Determine the [X, Y] coordinate at the center of the cell enclosing the given text.  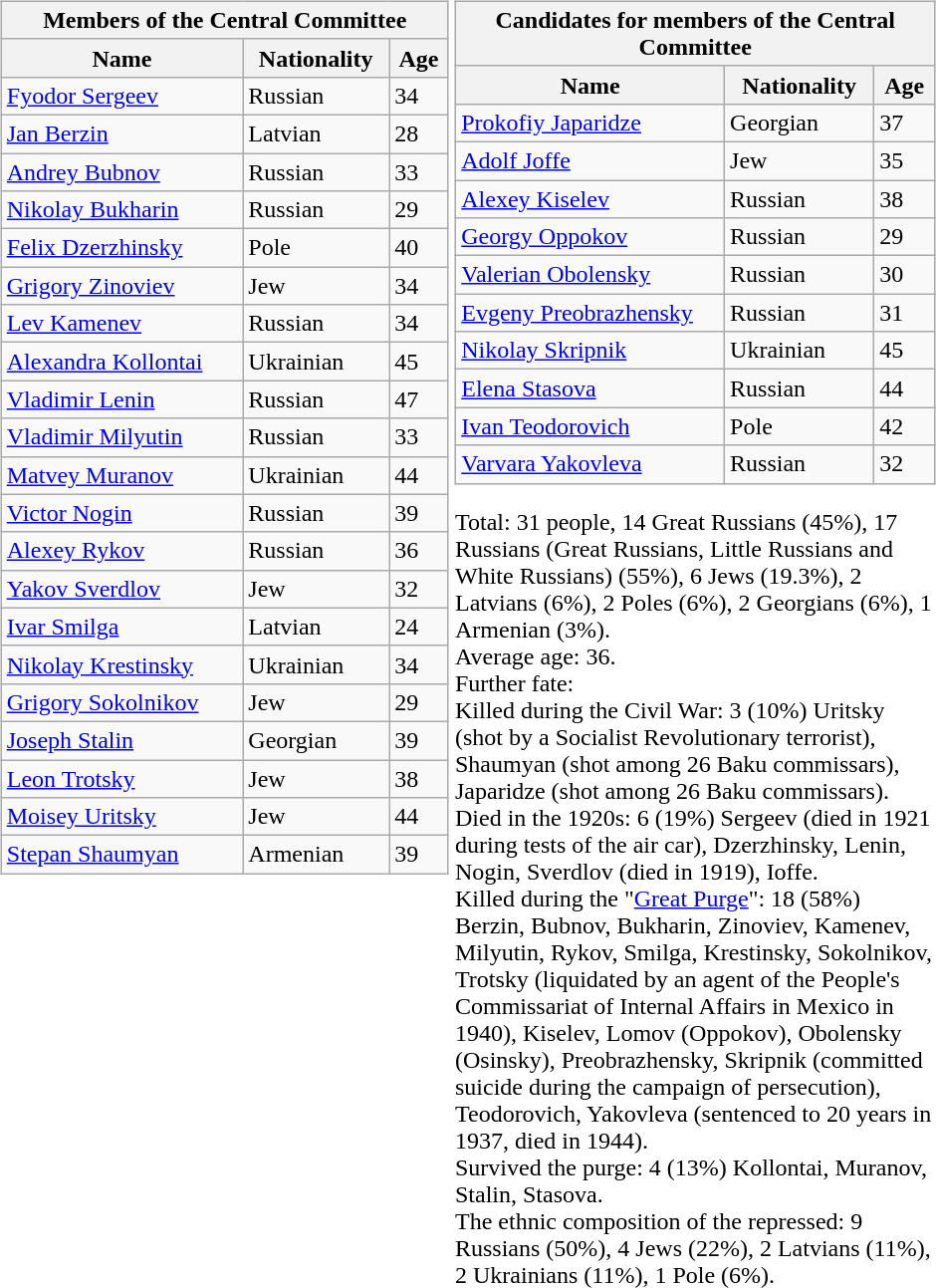
Varvara Yakovleva [590, 464]
Nikolay Bukharin [121, 210]
Yakov Sverdlov [121, 589]
24 [419, 627]
Ivan Teodorovich [590, 426]
Vladimir Milyutin [121, 437]
Felix Dzerzhinsky [121, 248]
Stepan Shaumyan [121, 855]
31 [904, 313]
Alexey Kiselev [590, 198]
Ivar Smilga [121, 627]
Victor Nogin [121, 513]
30 [904, 275]
Elena Stasova [590, 388]
Leon Trotsky [121, 778]
Grigory Sokolnikov [121, 702]
Andrey Bubnov [121, 172]
36 [419, 551]
Lev Kamenev [121, 324]
Nikolay Krestinsky [121, 664]
40 [419, 248]
Adolf Joffe [590, 160]
Alexandra Kollontai [121, 362]
Members of the Central Committee [225, 20]
Jan Berzin [121, 133]
Vladimir Lenin [121, 399]
42 [904, 426]
Fyodor Sergeev [121, 96]
Georgy Oppokov [590, 237]
Alexey Rykov [121, 551]
Prokofiy Japaridze [590, 123]
Armenian [317, 855]
Evgeny Preobrazhensky [590, 313]
Valerian Obolensky [590, 275]
Nikolay Skripnik [590, 351]
Matvey Muranov [121, 475]
28 [419, 133]
Candidates for members of the Central Committee [695, 34]
Joseph Stalin [121, 740]
37 [904, 123]
47 [419, 399]
Moisey Uritsky [121, 817]
35 [904, 160]
Grigory Zinoviev [121, 286]
